Return [x, y] of the center of cell containing provided text 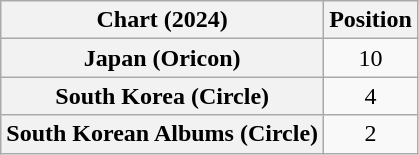
10 [371, 58]
South Korean Albums (Circle) [162, 134]
South Korea (Circle) [162, 96]
Position [371, 20]
4 [371, 96]
Japan (Oricon) [162, 58]
Chart (2024) [162, 20]
2 [371, 134]
